Output the (x, y) coordinate of the center of the cell containing the given text.  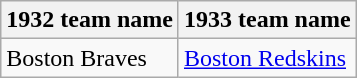
Boston Braves (90, 58)
1932 team name (90, 20)
Boston Redskins (267, 58)
1933 team name (267, 20)
